Return [x, y] of the center of cell containing provided text 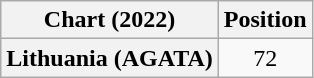
72 [265, 58]
Lithuania (AGATA) [110, 58]
Chart (2022) [110, 20]
Position [265, 20]
